Pinpoint the cell where the given text exists, returning its (X, Y) midpoint coordinate. 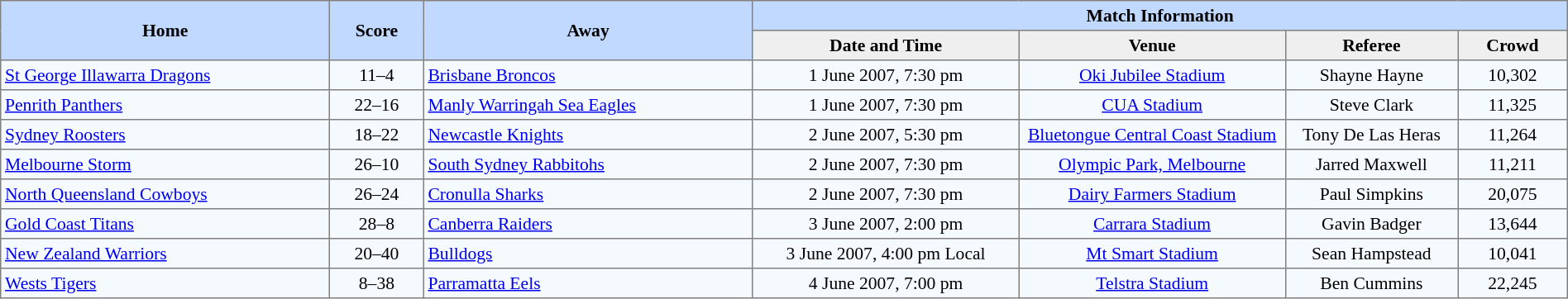
Gavin Badger (1371, 224)
Venue (1152, 45)
Sean Hampstead (1371, 254)
Dairy Farmers Stadium (1152, 194)
CUA Stadium (1152, 105)
13,644 (1513, 224)
Bulldogs (588, 254)
Brisbane Broncos (588, 75)
Referee (1371, 45)
Oki Jubilee Stadium (1152, 75)
Score (377, 31)
Melbourne Storm (165, 164)
22,245 (1513, 283)
11,325 (1513, 105)
Cronulla Sharks (588, 194)
Home (165, 31)
8–38 (377, 283)
3 June 2007, 2:00 pm (886, 224)
Telstra Stadium (1152, 283)
Date and Time (886, 45)
4 June 2007, 7:00 pm (886, 283)
11–4 (377, 75)
18–22 (377, 135)
22–16 (377, 105)
Carrara Stadium (1152, 224)
26–24 (377, 194)
26–10 (377, 164)
Steve Clark (1371, 105)
Jarred Maxwell (1371, 164)
28–8 (377, 224)
10,041 (1513, 254)
11,211 (1513, 164)
Manly Warringah Sea Eagles (588, 105)
South Sydney Rabbitohs (588, 164)
20,075 (1513, 194)
Parramatta Eels (588, 283)
North Queensland Cowboys (165, 194)
St George Illawarra Dragons (165, 75)
Penrith Panthers (165, 105)
Ben Cummins (1371, 283)
Paul Simpkins (1371, 194)
Crowd (1513, 45)
3 June 2007, 4:00 pm Local (886, 254)
Mt Smart Stadium (1152, 254)
New Zealand Warriors (165, 254)
Newcastle Knights (588, 135)
Away (588, 31)
Bluetongue Central Coast Stadium (1152, 135)
Canberra Raiders (588, 224)
Match Information (1159, 16)
Olympic Park, Melbourne (1152, 164)
Gold Coast Titans (165, 224)
Sydney Roosters (165, 135)
Tony De Las Heras (1371, 135)
11,264 (1513, 135)
2 June 2007, 5:30 pm (886, 135)
10,302 (1513, 75)
Wests Tigers (165, 283)
Shayne Hayne (1371, 75)
20–40 (377, 254)
